Capture the cell that displays the provided text and extract its (X, Y) central coordinate. 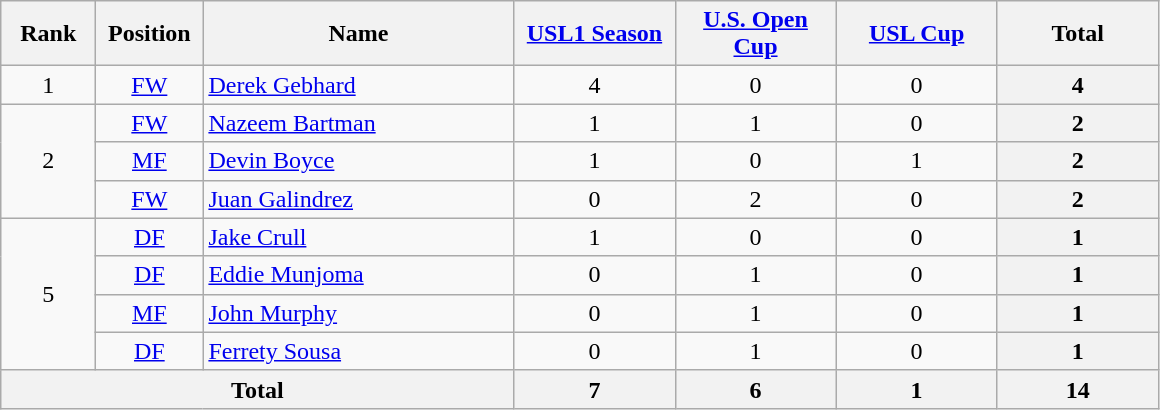
Juan Galindrez (358, 199)
Rank (48, 34)
5 (48, 294)
Eddie Munjoma (358, 275)
Name (358, 34)
Derek Gebhard (358, 85)
6 (756, 389)
Jake Crull (358, 237)
U.S. Open Cup (756, 34)
Nazeem Bartman (358, 123)
John Murphy (358, 313)
USL Cup (916, 34)
USL1 Season (594, 34)
14 (1078, 389)
Devin Boyce (358, 161)
Ferrety Sousa (358, 351)
7 (594, 389)
Position (150, 34)
